For the text-containing cell, return its midpoint in [X, Y] coordinate format. 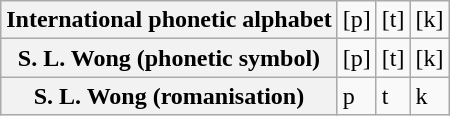
t [393, 96]
S. L. Wong (phonetic symbol) [169, 58]
k [430, 96]
International phonetic alphabet [169, 20]
S. L. Wong (romanisation) [169, 96]
p [356, 96]
